Detect which cell encompasses the target text, then output its (X, Y) center coordinate. 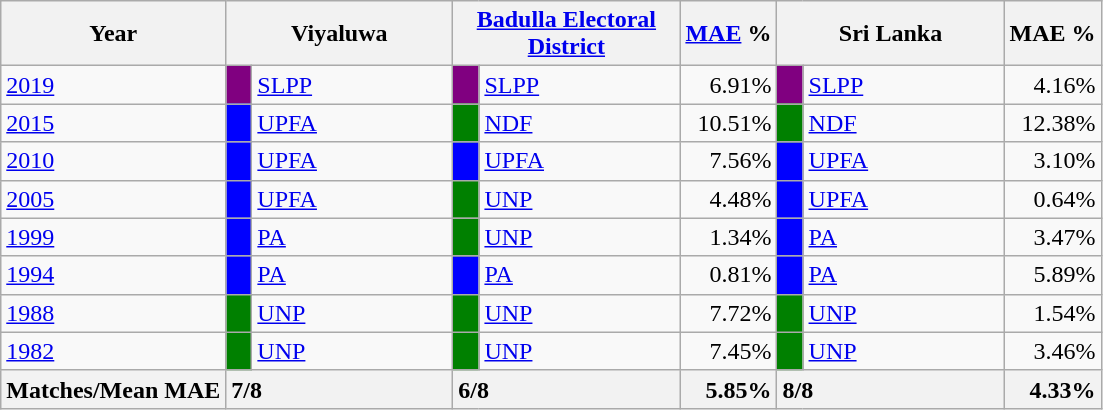
2010 (114, 161)
0.64% (1052, 199)
7.45% (728, 351)
6.91% (728, 85)
0.81% (728, 275)
7.56% (728, 161)
10.51% (728, 123)
12.38% (1052, 123)
6/8 (566, 389)
8/8 (890, 389)
3.46% (1052, 351)
Matches/Mean MAE (114, 389)
Viyaluwa (340, 34)
1988 (114, 313)
Badulla Electoral District (566, 34)
3.10% (1052, 161)
2015 (114, 123)
5.89% (1052, 275)
Sri Lanka (890, 34)
4.16% (1052, 85)
1982 (114, 351)
2005 (114, 199)
7/8 (340, 389)
4.33% (1052, 389)
Year (114, 34)
1999 (114, 237)
1.34% (728, 237)
1.54% (1052, 313)
3.47% (1052, 237)
5.85% (728, 389)
2019 (114, 85)
7.72% (728, 313)
1994 (114, 275)
4.48% (728, 199)
